Locate the cell with the specified text and output its (X, Y) center coordinate. 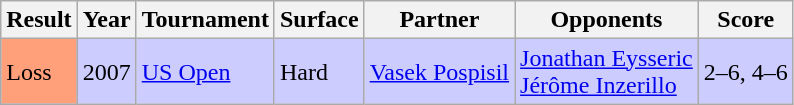
2007 (106, 72)
Score (746, 20)
Vasek Pospisil (439, 72)
Loss (39, 72)
Result (39, 20)
Partner (439, 20)
Surface (319, 20)
Jonathan Eysseric Jérôme Inzerillo (607, 72)
Year (106, 20)
US Open (205, 72)
Opponents (607, 20)
2–6, 4–6 (746, 72)
Tournament (205, 20)
Hard (319, 72)
